Find where the given text appears and provide that cell's center as (X, Y) coordinate. 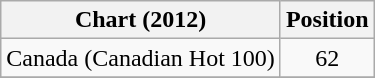
Position (327, 20)
Canada (Canadian Hot 100) (141, 58)
Chart (2012) (141, 20)
62 (327, 58)
